Capture the cell that displays the provided text and extract its [X, Y] central coordinate. 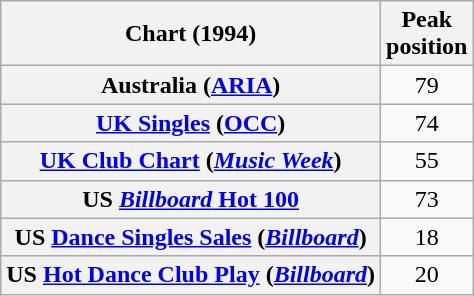
US Billboard Hot 100 [191, 199]
Australia (ARIA) [191, 85]
18 [427, 237]
Peakposition [427, 34]
20 [427, 275]
74 [427, 123]
79 [427, 85]
UK Club Chart (Music Week) [191, 161]
US Dance Singles Sales (Billboard) [191, 237]
UK Singles (OCC) [191, 123]
US Hot Dance Club Play (Billboard) [191, 275]
73 [427, 199]
Chart (1994) [191, 34]
55 [427, 161]
